Capture the cell that displays the provided text and extract its (X, Y) central coordinate. 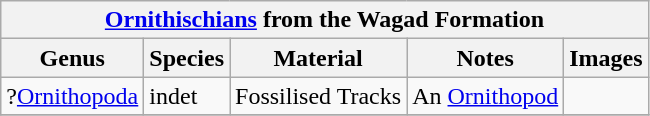
An Ornithopod (486, 96)
Material (318, 58)
Notes (486, 58)
Ornithischians from the Wagad Formation (324, 20)
Images (606, 58)
?Ornithopoda (72, 96)
Genus (72, 58)
Fossilised Tracks (318, 96)
indet (187, 96)
Species (187, 58)
